Extract the [X, Y] coordinate from the center of the cell holding the provided text.  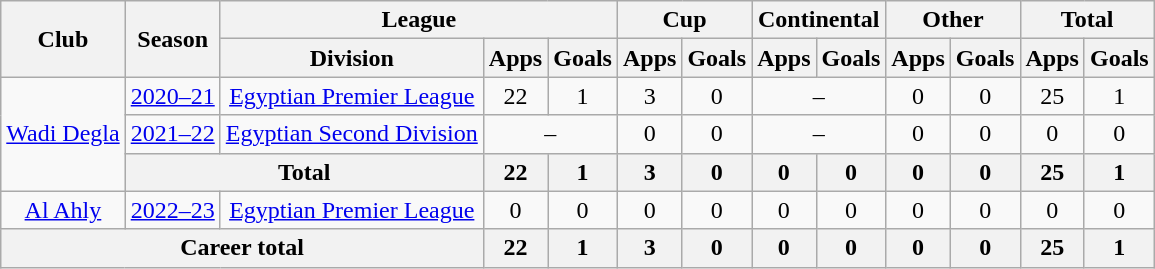
Career total [242, 248]
Egyptian Second Division [352, 134]
Al Ahly [63, 210]
2021–22 [172, 134]
Cup [684, 20]
Division [352, 58]
2020–21 [172, 96]
Continental [819, 20]
Season [172, 39]
Other [953, 20]
Club [63, 39]
2022–23 [172, 210]
League [418, 20]
Wadi Degla [63, 134]
